Identify which cell holds the provided text, then report its [x, y] central coordinate. 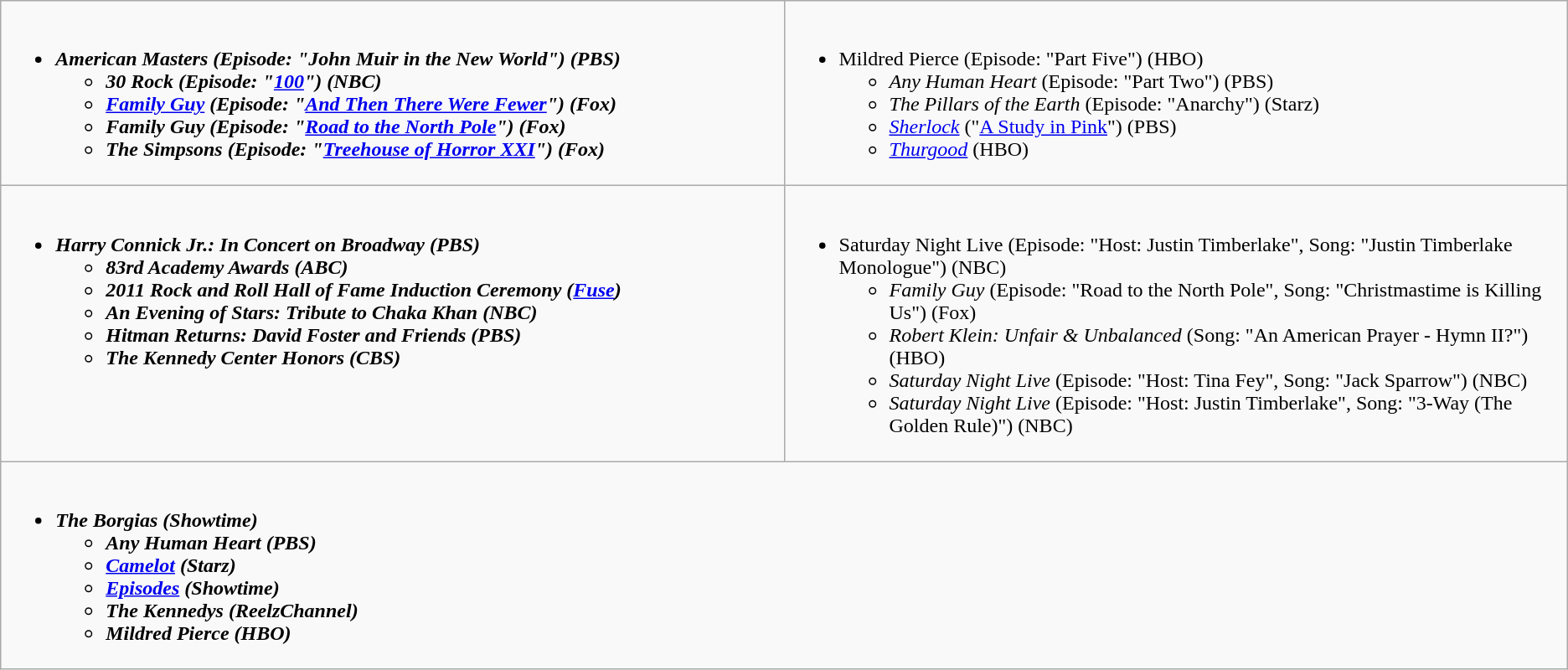
The Borgias (Showtime)Any Human Heart (PBS)Camelot (Starz)Episodes (Showtime)The Kennedys (ReelzChannel)Mildred Pierce (HBO) [784, 565]
